For the text-containing cell, return its midpoint in [X, Y] coordinate format. 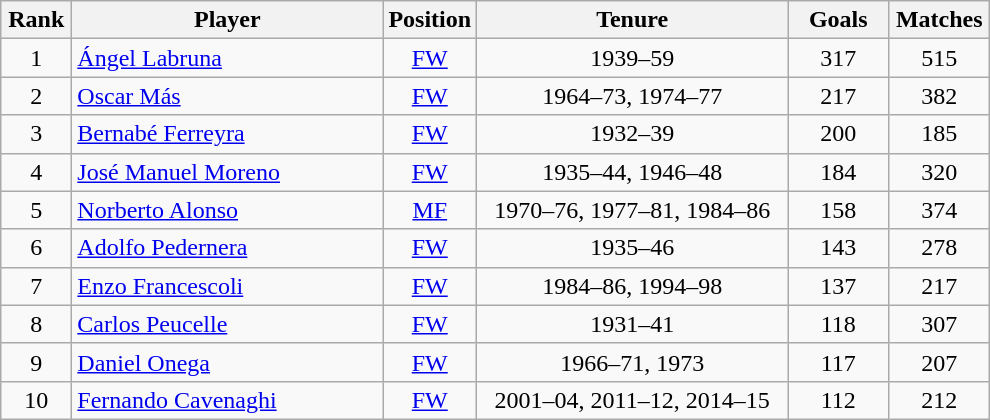
212 [940, 400]
7 [36, 286]
1935–46 [632, 248]
317 [838, 58]
3 [36, 134]
1935–44, 1946–48 [632, 172]
Norberto Alonso [228, 210]
Fernando Cavenaghi [228, 400]
374 [940, 210]
Carlos Peucelle [228, 324]
137 [838, 286]
184 [838, 172]
1931–41 [632, 324]
1 [36, 58]
2 [36, 96]
1984–86, 1994–98 [632, 286]
Player [228, 20]
2001–04, 2011–12, 2014–15 [632, 400]
307 [940, 324]
MF [430, 210]
Adolfo Pedernera [228, 248]
112 [838, 400]
Bernabé Ferreyra [228, 134]
5 [36, 210]
200 [838, 134]
1939–59 [632, 58]
Goals [838, 20]
Ángel Labruna [228, 58]
4 [36, 172]
118 [838, 324]
143 [838, 248]
207 [940, 362]
Enzo Francescoli [228, 286]
117 [838, 362]
Oscar Más [228, 96]
6 [36, 248]
José Manuel Moreno [228, 172]
382 [940, 96]
Daniel Onega [228, 362]
Rank [36, 20]
1966–71, 1973 [632, 362]
9 [36, 362]
10 [36, 400]
320 [940, 172]
185 [940, 134]
1932–39 [632, 134]
278 [940, 248]
8 [36, 324]
158 [838, 210]
Position [430, 20]
Matches [940, 20]
515 [940, 58]
1970–76, 1977–81, 1984–86 [632, 210]
1964–73, 1974–77 [632, 96]
Tenure [632, 20]
